Return the (x, y) coordinate for the center point of the cell that contains the specified text.  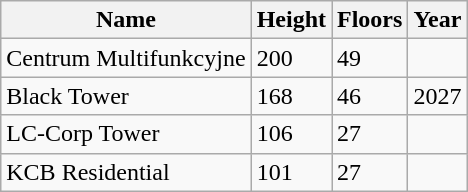
Name (126, 20)
49 (370, 58)
46 (370, 96)
101 (291, 172)
Year (438, 20)
Black Tower (126, 96)
168 (291, 96)
LC-Corp Tower (126, 134)
Centrum Multifunkcyjne (126, 58)
Floors (370, 20)
Height (291, 20)
2027 (438, 96)
106 (291, 134)
KCB Residential (126, 172)
200 (291, 58)
